For the text-containing cell, return its midpoint in (x, y) coordinate format. 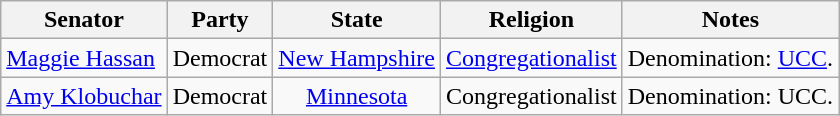
Religion (531, 20)
State (357, 20)
Amy Klobuchar (84, 96)
Maggie Hassan (84, 58)
Notes (730, 20)
New Hampshire (357, 58)
Party (220, 20)
Senator (84, 20)
Minnesota (357, 96)
